Provide the (X, Y) coordinate of the cell's center where the given text is located.  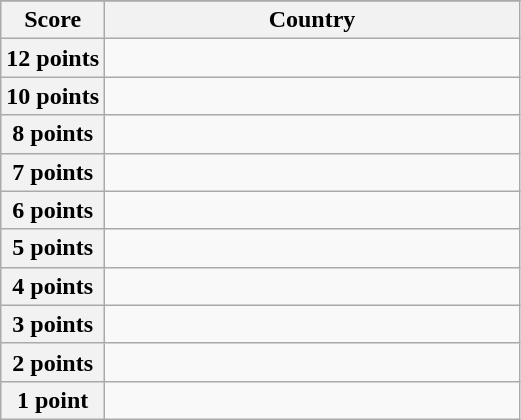
Country (312, 20)
6 points (53, 210)
7 points (53, 172)
3 points (53, 324)
10 points (53, 96)
12 points (53, 58)
4 points (53, 286)
1 point (53, 400)
8 points (53, 134)
Score (53, 20)
2 points (53, 362)
5 points (53, 248)
